For the text-containing cell, return its midpoint in [x, y] coordinate format. 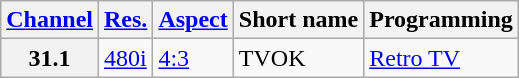
Aspect [193, 20]
Retro TV [442, 58]
Channel [50, 20]
Programming [442, 20]
480i [126, 58]
TVOK [298, 58]
Res. [126, 20]
Short name [298, 20]
31.1 [50, 58]
4:3 [193, 58]
